Return (X, Y) of the center of cell containing provided text 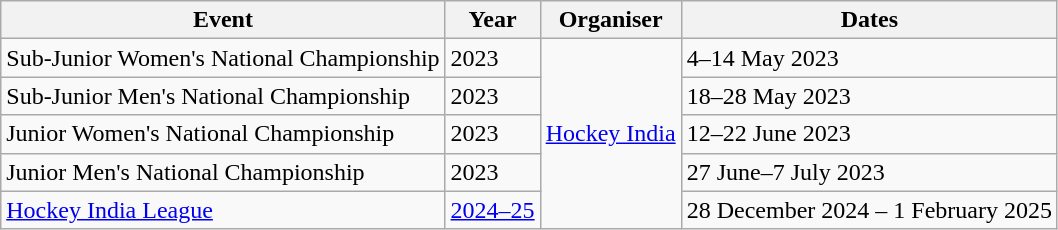
2024–25 (492, 210)
28 December 2024 – 1 February 2025 (869, 210)
Hockey India League (223, 210)
Dates (869, 20)
12–22 June 2023 (869, 134)
Hockey India (610, 134)
Sub-Junior Women's National Championship (223, 58)
Junior Women's National Championship (223, 134)
Organiser (610, 20)
4–14 May 2023 (869, 58)
Sub-Junior Men's National Championship (223, 96)
Junior Men's National Championship (223, 172)
Year (492, 20)
27 June–7 July 2023 (869, 172)
Event (223, 20)
18–28 May 2023 (869, 96)
